Return (X, Y) of the center of cell containing provided text 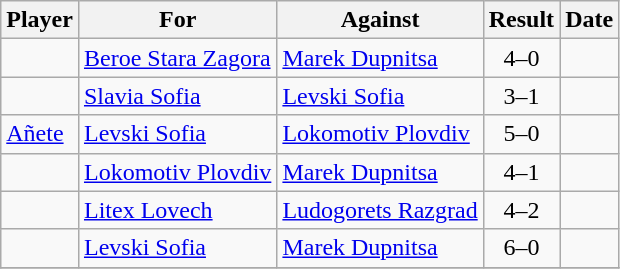
Against (380, 20)
Beroe Stara Zagora (177, 58)
Añete (40, 134)
Player (40, 20)
For (177, 20)
Result (521, 20)
Date (590, 20)
6–0 (521, 248)
Ludogorets Razgrad (380, 210)
Slavia Sofia (177, 96)
3–1 (521, 96)
4–1 (521, 172)
Litex Lovech (177, 210)
5–0 (521, 134)
4–2 (521, 210)
4–0 (521, 58)
